Find where the given text appears and provide that cell's center as [x, y] coordinate. 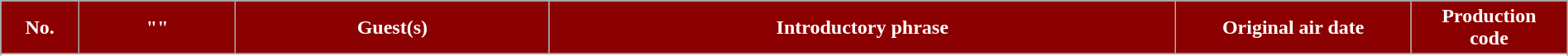
Introductory phrase [863, 28]
Original air date [1293, 28]
"" [157, 28]
Production code [1489, 28]
Guest(s) [392, 28]
No. [40, 28]
